Determine the (x, y) coordinate at the center of the cell enclosing the given text.  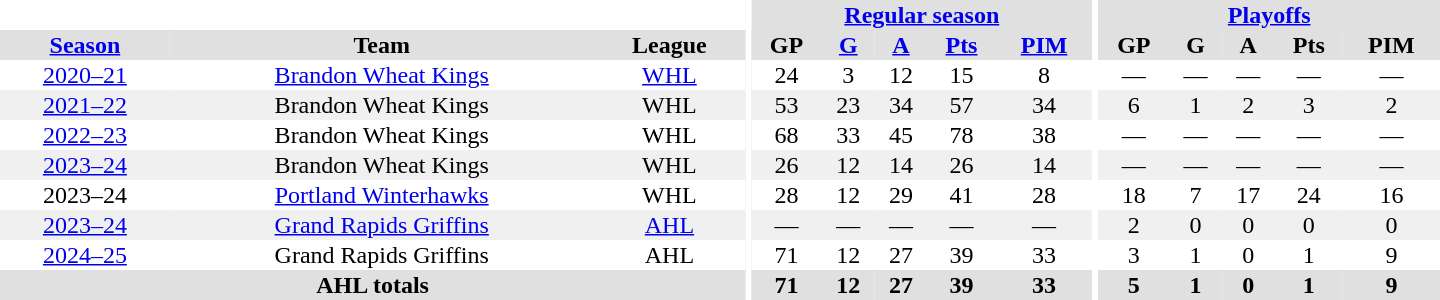
18 (1134, 195)
38 (1044, 135)
29 (902, 195)
Season (85, 45)
2021–22 (85, 105)
League (670, 45)
45 (902, 135)
41 (961, 195)
53 (786, 105)
57 (961, 105)
Portland Winterhawks (382, 195)
68 (786, 135)
Team (382, 45)
15 (961, 75)
7 (1196, 195)
2022–23 (85, 135)
AHL totals (372, 285)
23 (848, 105)
6 (1134, 105)
5 (1134, 285)
Playoffs (1269, 15)
8 (1044, 75)
17 (1248, 195)
2024–25 (85, 255)
16 (1392, 195)
2020–21 (85, 75)
Regular season (922, 15)
78 (961, 135)
